Provide the [X, Y] coordinate of the cell's center where the given text is located.  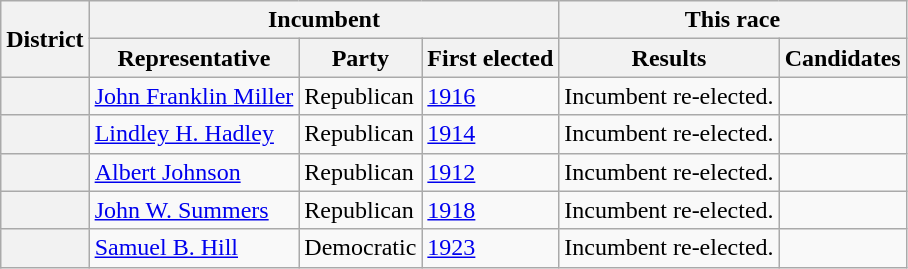
Representative [194, 58]
1914 [490, 134]
District [45, 39]
Party [360, 58]
Candidates [842, 58]
Democratic [360, 248]
1918 [490, 210]
1916 [490, 96]
1923 [490, 248]
First elected [490, 58]
John Franklin Miller [194, 96]
Albert Johnson [194, 172]
Results [669, 58]
This race [732, 20]
1912 [490, 172]
Incumbent [324, 20]
John W. Summers [194, 210]
Lindley H. Hadley [194, 134]
Samuel B. Hill [194, 248]
